Return the [X, Y] coordinate for the center point of the cell that contains the specified text.  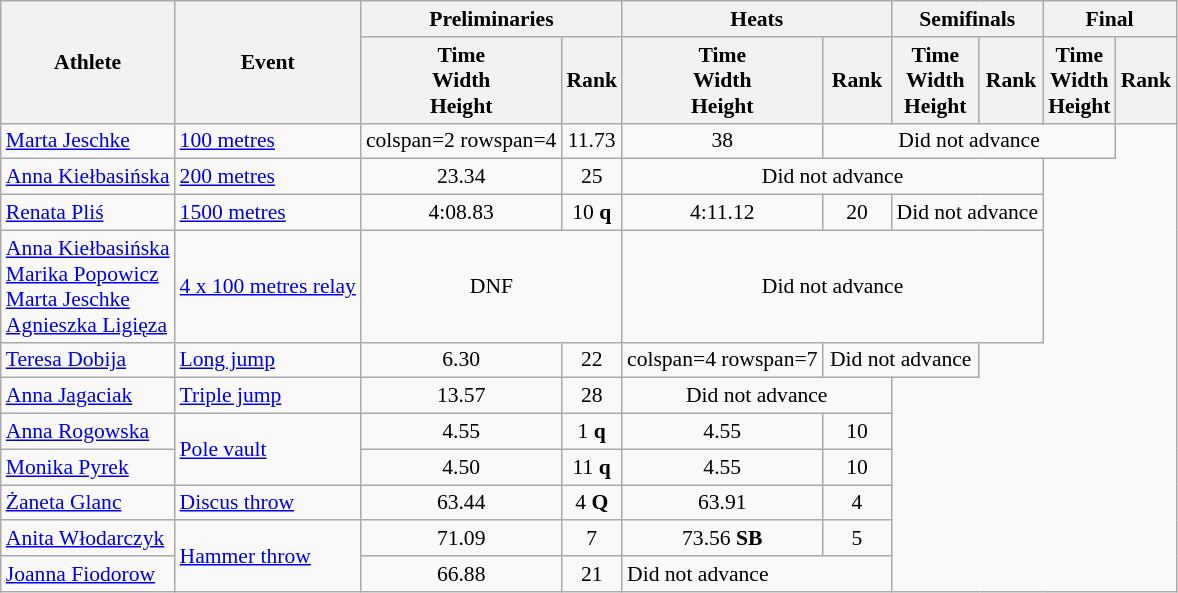
Heats [757, 19]
63.91 [722, 503]
22 [592, 360]
63.44 [462, 503]
4 [858, 503]
Monika Pyrek [88, 467]
Teresa Dobija [88, 360]
1 q [592, 432]
21 [592, 574]
20 [858, 213]
4:08.83 [462, 213]
4:11.12 [722, 213]
100 metres [268, 141]
Semifinals [967, 19]
4 Q [592, 503]
23.34 [462, 177]
38 [722, 141]
colspan=4 rowspan=7 [722, 360]
1500 metres [268, 213]
6.30 [462, 360]
Pole vault [268, 450]
colspan=2 rowspan=4 [462, 141]
5 [858, 539]
Event [268, 62]
Joanna Fiodorow [88, 574]
Renata Pliś [88, 213]
Hammer throw [268, 556]
13.57 [462, 396]
Athlete [88, 62]
Long jump [268, 360]
Discus throw [268, 503]
25 [592, 177]
4 x 100 metres relay [268, 286]
10 q [592, 213]
200 metres [268, 177]
Anna Jagaciak [88, 396]
71.09 [462, 539]
Anna Rogowska [88, 432]
4.50 [462, 467]
Anita Włodarczyk [88, 539]
66.88 [462, 574]
Preliminaries [492, 19]
28 [592, 396]
11.73 [592, 141]
Triple jump [268, 396]
Anna KiełbasińskaMarika PopowiczMarta Jeschke Agnieszka Ligięza [88, 286]
73.56 SB [722, 539]
11 q [592, 467]
Anna Kiełbasińska [88, 177]
7 [592, 539]
Żaneta Glanc [88, 503]
Marta Jeschke [88, 141]
DNF [492, 286]
Final [1110, 19]
